Determine the [X, Y] coordinate at the center of the cell enclosing the given text.  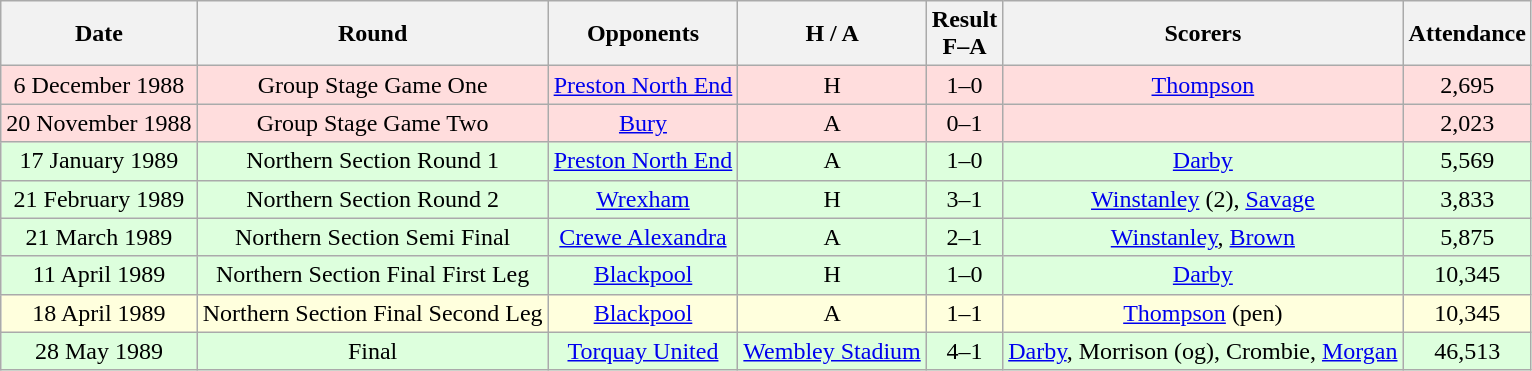
Northern Section Round 1 [372, 161]
17 January 1989 [99, 161]
3,833 [1467, 199]
0–1 [964, 123]
ResultF–A [964, 34]
Winstanley (2), Savage [1203, 199]
Attendance [1467, 34]
4–1 [964, 351]
6 December 1988 [99, 85]
2–1 [964, 237]
Thompson [1203, 85]
21 March 1989 [99, 237]
Bury [643, 123]
Northern Section Final Second Leg [372, 313]
Torquay United [643, 351]
Northern Section Round 2 [372, 199]
Round [372, 34]
Scorers [1203, 34]
Final [372, 351]
Darby, Morrison (og), Crombie, Morgan [1203, 351]
Opponents [643, 34]
Group Stage Game Two [372, 123]
Northern Section Final First Leg [372, 275]
H / A [832, 34]
Date [99, 34]
20 November 1988 [99, 123]
Group Stage Game One [372, 85]
Winstanley, Brown [1203, 237]
2,695 [1467, 85]
1–1 [964, 313]
18 April 1989 [99, 313]
Northern Section Semi Final [372, 237]
5,569 [1467, 161]
Crewe Alexandra [643, 237]
Thompson (pen) [1203, 313]
Wembley Stadium [832, 351]
11 April 1989 [99, 275]
5,875 [1467, 237]
21 February 1989 [99, 199]
Wrexham [643, 199]
2,023 [1467, 123]
3–1 [964, 199]
28 May 1989 [99, 351]
46,513 [1467, 351]
